Determine the [X, Y] coordinate at the center of the cell enclosing the given text.  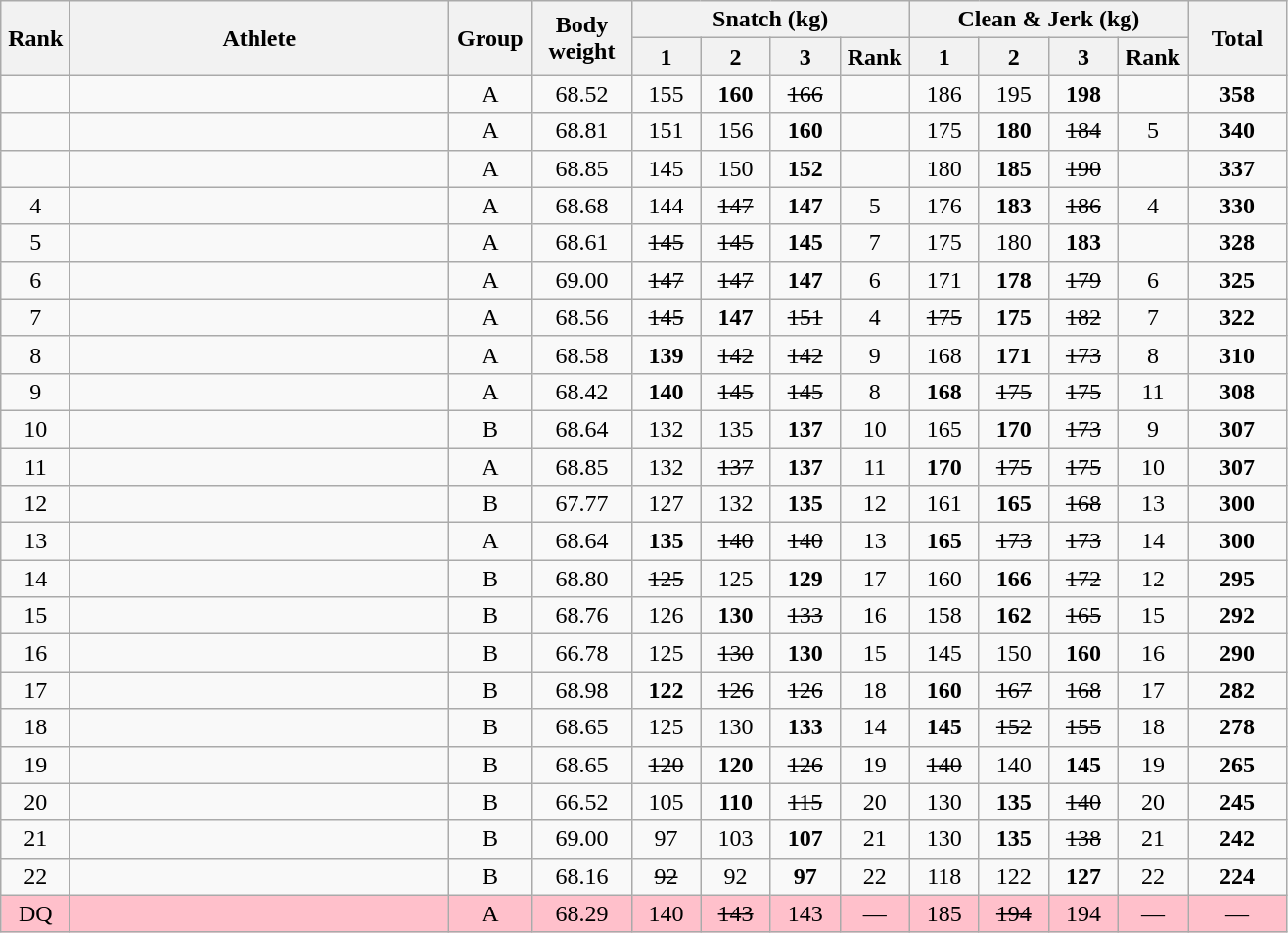
162 [1014, 616]
242 [1237, 839]
337 [1237, 168]
172 [1082, 579]
158 [943, 616]
107 [805, 839]
103 [736, 839]
292 [1237, 616]
Body weight [581, 38]
139 [666, 354]
265 [1237, 765]
68.81 [581, 131]
115 [805, 802]
DQ [35, 913]
358 [1237, 94]
328 [1237, 243]
68.76 [581, 616]
144 [666, 206]
340 [1237, 131]
182 [1082, 317]
68.42 [581, 392]
310 [1237, 354]
138 [1082, 839]
110 [736, 802]
Clean & Jerk (kg) [1048, 20]
195 [1014, 94]
190 [1082, 168]
Snatch (kg) [770, 20]
66.52 [581, 802]
Group [490, 38]
68.61 [581, 243]
67.77 [581, 504]
290 [1237, 653]
68.29 [581, 913]
308 [1237, 392]
129 [805, 579]
224 [1237, 876]
Total [1237, 38]
176 [943, 206]
68.16 [581, 876]
167 [1014, 690]
178 [1014, 280]
68.98 [581, 690]
282 [1237, 690]
68.80 [581, 579]
184 [1082, 131]
322 [1237, 317]
295 [1237, 579]
68.68 [581, 206]
118 [943, 876]
105 [666, 802]
325 [1237, 280]
68.52 [581, 94]
68.56 [581, 317]
245 [1237, 802]
Athlete [259, 38]
161 [943, 504]
68.58 [581, 354]
179 [1082, 280]
278 [1237, 727]
156 [736, 131]
198 [1082, 94]
330 [1237, 206]
66.78 [581, 653]
